From the cell containing the given text, extract its center point as (x, y) coordinate. 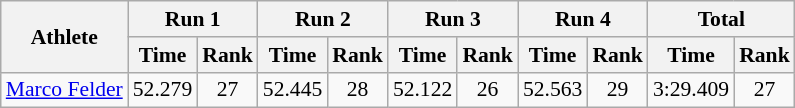
Run 4 (583, 19)
52.445 (292, 90)
Run 2 (323, 19)
52.122 (422, 90)
29 (618, 90)
Total (722, 19)
26 (488, 90)
52.279 (162, 90)
Run 1 (193, 19)
52.563 (552, 90)
Marco Felder (64, 90)
3:29.409 (691, 90)
28 (358, 90)
Athlete (64, 36)
Run 3 (453, 19)
